Capture the cell that displays the provided text and extract its [x, y] central coordinate. 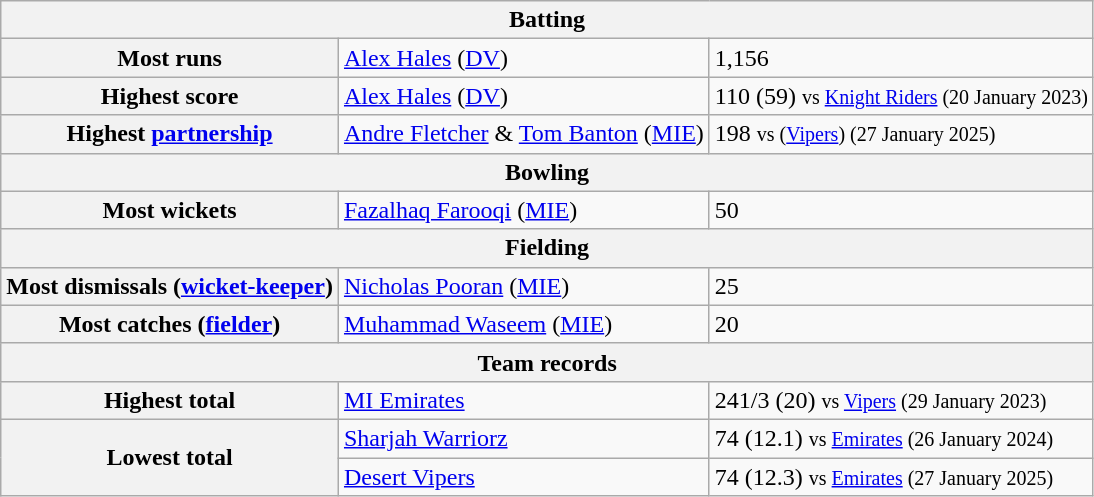
Most wickets [170, 210]
Most runs [170, 58]
Lowest total [170, 457]
74 (12.1) vs Emirates (26 January 2024) [901, 438]
Desert Vipers [524, 477]
74 (12.3) vs Emirates (27 January 2025) [901, 477]
Highest total [170, 400]
Fielding [548, 248]
20 [901, 324]
Team records [548, 362]
241/3 (20) vs Vipers (29 January 2023) [901, 400]
25 [901, 286]
50 [901, 210]
1,156 [901, 58]
Highest partnership [170, 134]
Most catches (fielder) [170, 324]
Batting [548, 20]
Nicholas Pooran (MIE) [524, 286]
198 vs (Vipers) (27 January 2025) [901, 134]
110 (59) vs Knight Riders (20 January 2023) [901, 96]
Andre Fletcher & Tom Banton (MIE) [524, 134]
Fazalhaq Farooqi (MIE) [524, 210]
Most dismissals (wicket-keeper) [170, 286]
Bowling [548, 172]
Muhammad Waseem (MIE) [524, 324]
MI Emirates [524, 400]
Sharjah Warriorz [524, 438]
Highest score [170, 96]
